Detect which cell encompasses the target text, then output its (X, Y) center coordinate. 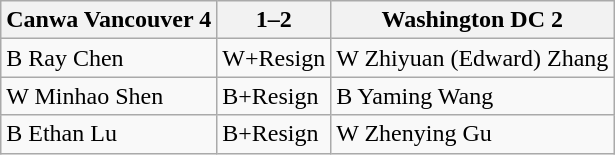
B Yaming Wang (472, 96)
Canwa Vancouver 4 (109, 20)
W Minhao Shen (109, 96)
W Zhiyuan (Edward) Zhang (472, 58)
B Ethan Lu (109, 134)
W Zhenying Gu (472, 134)
1–2 (274, 20)
W+Resign (274, 58)
Washington DC 2 (472, 20)
B Ray Chen (109, 58)
